For the text-containing cell, return its midpoint in [X, Y] coordinate format. 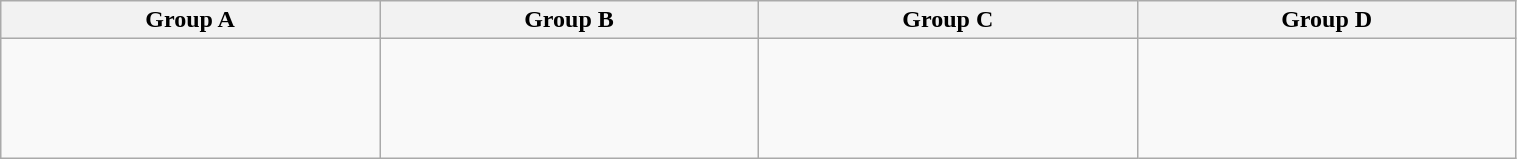
Group D [1326, 20]
Group B [570, 20]
Group A [190, 20]
Group C [948, 20]
